Identify which cell holds the provided text, then report its (x, y) central coordinate. 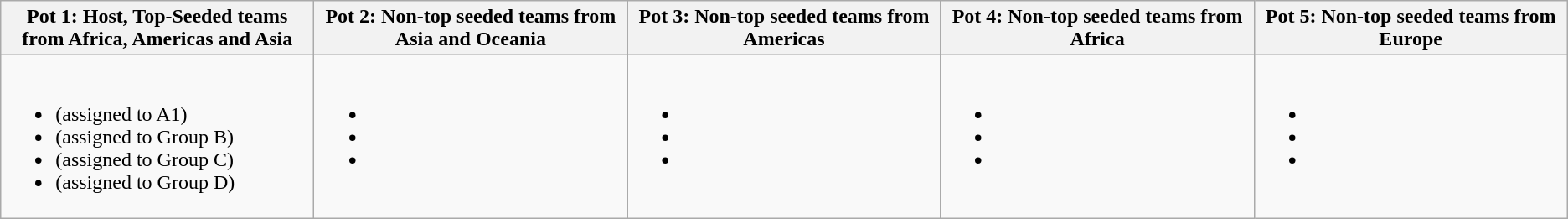
Pot 5: Non-top seeded teams from Europe (1411, 29)
(assigned to A1) (assigned to Group B) (assigned to Group C) (assigned to Group D) (157, 137)
Pot 3: Non-top seeded teams from Americas (784, 29)
Pot 2: Non-top seeded teams from Asia and Oceania (471, 29)
Pot 4: Non-top seeded teams from Africa (1097, 29)
Pot 1: Host, Top-Seeded teams from Africa, Americas and Asia (157, 29)
